Return the (x, y) coordinate for the center point of the cell that contains the specified text.  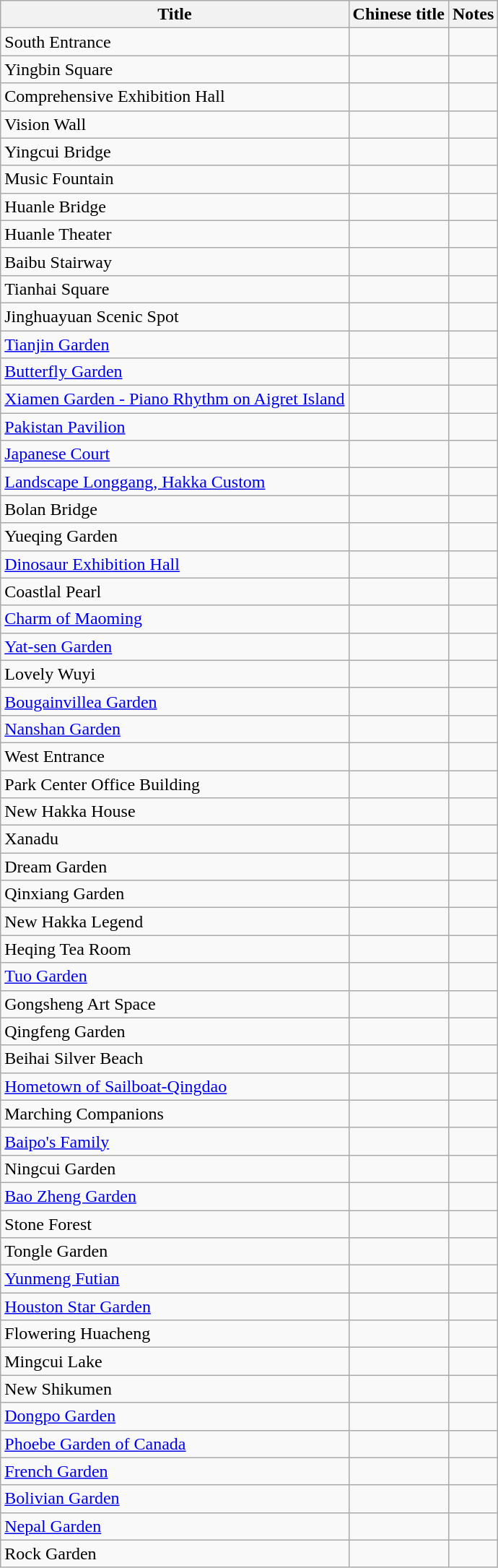
West Entrance (175, 756)
Nepal Garden (175, 1526)
Tuo Garden (175, 976)
Yueqing Garden (175, 537)
Yunmeng Futian (175, 1279)
New Shikumen (175, 1389)
Landscape Longgang, Hakka Custom (175, 482)
Bao Zheng Garden (175, 1196)
New Hakka Legend (175, 922)
Gongsheng Art Space (175, 1004)
Vision Wall (175, 124)
Hometown of Sailboat-Qingdao (175, 1086)
Chinese title (398, 14)
Baipo's Family (175, 1141)
Bougainvillea Garden (175, 701)
Beihai Silver Beach (175, 1059)
Stone Forest (175, 1224)
Park Center Office Building (175, 784)
Qingfeng Garden (175, 1031)
Xanadu (175, 839)
Baibu Stairway (175, 261)
Nanshan Garden (175, 729)
Marching Companions (175, 1114)
Dinosaur Exhibition Hall (175, 564)
Jinghuayuan Scenic Spot (175, 316)
Bolivian Garden (175, 1499)
South Entrance (175, 42)
Huanle Bridge (175, 207)
Mingcui Lake (175, 1361)
Pakistan Pavilion (175, 427)
Comprehensive Exhibition Hall (175, 97)
Lovely Wuyi (175, 674)
Yat-sen Garden (175, 646)
Title (175, 14)
Phoebe Garden of Canada (175, 1444)
Huanle Theater (175, 234)
Heqing Tea Room (175, 949)
Tianjin Garden (175, 345)
Dongpo Garden (175, 1416)
New Hakka House (175, 812)
Yingcui Bridge (175, 152)
Dream Garden (175, 867)
Bolan Bridge (175, 509)
Yingbin Square (175, 69)
French Garden (175, 1471)
Ningcui Garden (175, 1169)
Music Fountain (175, 179)
Tongle Garden (175, 1252)
Charm of Maoming (175, 619)
Tianhai Square (175, 289)
Flowering Huacheng (175, 1334)
Qinxiang Garden (175, 894)
Rock Garden (175, 1554)
Butterfly Garden (175, 372)
Xiamen Garden - Piano Rhythm on Aigret Island (175, 399)
Coastlal Pearl (175, 592)
Houston Star Garden (175, 1307)
Japanese Court (175, 454)
Notes (473, 14)
